Scan for the cell matching the given text and deliver its [x, y] coordinate at center. 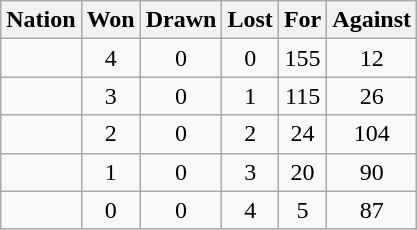
104 [372, 134]
20 [302, 172]
87 [372, 210]
24 [302, 134]
155 [302, 58]
90 [372, 172]
115 [302, 96]
26 [372, 96]
12 [372, 58]
5 [302, 210]
Nation [41, 20]
Against [372, 20]
Won [110, 20]
Lost [250, 20]
Drawn [181, 20]
For [302, 20]
